Extract the [X, Y] coordinate from the center of the cell holding the provided text.  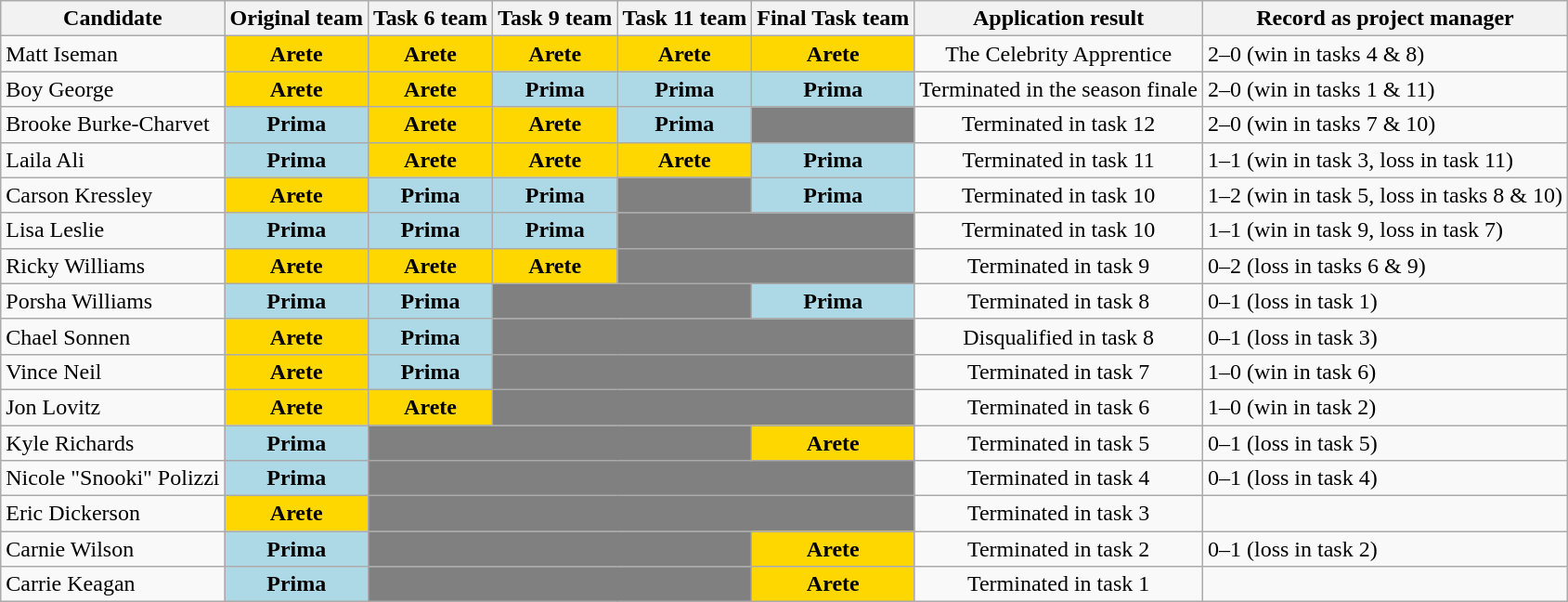
Lisa Leslie [113, 230]
Chael Sonnen [113, 336]
Terminated in task 6 [1058, 407]
The Celebrity Apprentice [1058, 54]
1–0 (win in task 6) [1385, 372]
Terminated in task 11 [1058, 160]
Terminated in task 9 [1058, 266]
0–2 (loss in tasks 6 & 9) [1385, 266]
Record as project manager [1385, 19]
Terminated in task 2 [1058, 549]
0–1 (loss in task 3) [1385, 336]
2–0 (win in tasks 7 & 10) [1385, 124]
Task 11 team [685, 19]
Terminated in task 8 [1058, 301]
Carson Kressley [113, 195]
1–1 (win in task 9, loss in task 7) [1385, 230]
Terminated in task 3 [1058, 514]
Laila Ali [113, 160]
Porsha Williams [113, 301]
Candidate [113, 19]
0–1 (loss in task 4) [1385, 478]
Terminated in task 4 [1058, 478]
Vince Neil [113, 372]
Original team [296, 19]
Disqualified in task 8 [1058, 336]
2–0 (win in tasks 1 & 11) [1385, 89]
1–0 (win in task 2) [1385, 407]
Ricky Williams [113, 266]
0–1 (loss in task 1) [1385, 301]
Eric Dickerson [113, 514]
Brooke Burke-Charvet [113, 124]
Terminated in the season finale [1058, 89]
Task 6 team [430, 19]
Kyle Richards [113, 443]
Matt Iseman [113, 54]
Boy George [113, 89]
Terminated in task 7 [1058, 372]
Terminated in task 12 [1058, 124]
1–1 (win in task 3, loss in task 11) [1385, 160]
Carrie Keagan [113, 584]
1–2 (win in task 5, loss in tasks 8 & 10) [1385, 195]
Terminated in task 5 [1058, 443]
Jon Lovitz [113, 407]
2–0 (win in tasks 4 & 8) [1385, 54]
0–1 (loss in task 5) [1385, 443]
Final Task team [834, 19]
Terminated in task 1 [1058, 584]
Application result [1058, 19]
Nicole "Snooki" Polizzi [113, 478]
0–1 (loss in task 2) [1385, 549]
Carnie Wilson [113, 549]
Task 9 team [555, 19]
